Output the [x, y] coordinate of the center of the cell containing the given text.  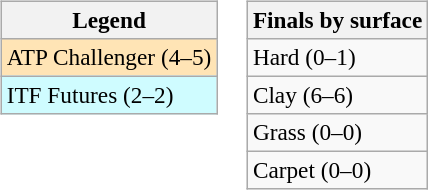
Finals by surface [337, 20]
Legend [108, 20]
Clay (6–6) [337, 95]
ATP Challenger (4–5) [108, 57]
Hard (0–1) [337, 57]
ITF Futures (2–2) [108, 95]
Carpet (0–0) [337, 171]
Grass (0–0) [337, 133]
